Detect which cell encompasses the target text, then output its [x, y] center coordinate. 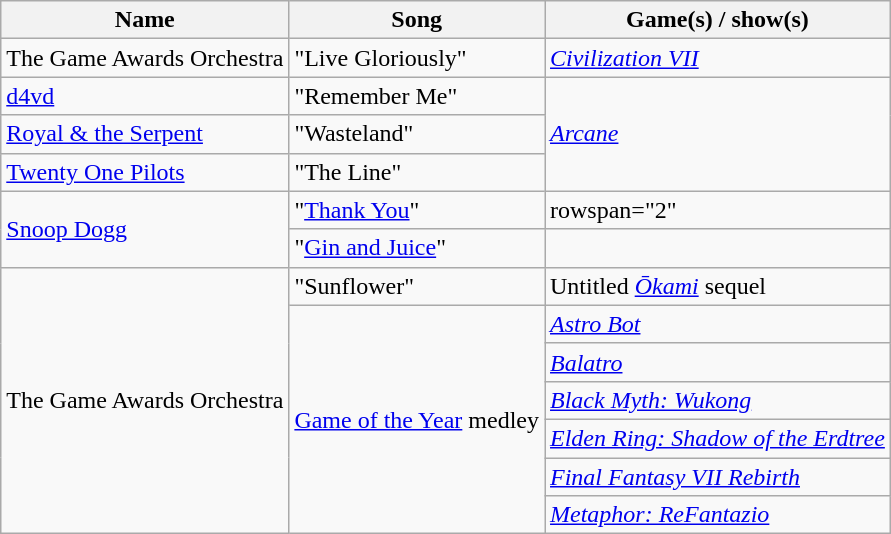
Snoop Dogg [145, 229]
Civilization VII [717, 58]
Song [417, 20]
Royal & the Serpent [145, 134]
Black Myth: Wukong [717, 400]
"Live Gloriously" [417, 58]
Game of the Year medley [417, 419]
Name [145, 20]
rowspan="2" [717, 210]
"Remember Me" [417, 96]
Untitled Ōkami sequel [717, 286]
"Gin and Juice" [417, 248]
"Wasteland" [417, 134]
"Thank You" [417, 210]
Metaphor: ReFantazio [717, 515]
"The Line" [417, 172]
Arcane [717, 134]
Twenty One Pilots [145, 172]
Game(s) / show(s) [717, 20]
Astro Bot [717, 324]
Balatro [717, 362]
d4vd [145, 96]
Final Fantasy VII Rebirth [717, 477]
Elden Ring: Shadow of the Erdtree [717, 438]
"Sunflower" [417, 286]
